Detect which cell encompasses the target text, then output its [X, Y] center coordinate. 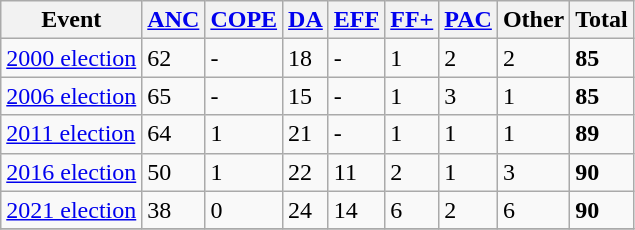
2006 election [72, 96]
Total [602, 20]
Event [72, 20]
2016 election [72, 172]
50 [174, 172]
15 [306, 96]
2011 election [72, 134]
65 [174, 96]
18 [306, 58]
2000 election [72, 58]
24 [306, 210]
11 [356, 172]
62 [174, 58]
38 [174, 210]
14 [356, 210]
0 [244, 210]
2021 election [72, 210]
64 [174, 134]
ANC [174, 20]
Other [533, 20]
PAC [468, 20]
COPE [244, 20]
21 [306, 134]
22 [306, 172]
EFF [356, 20]
FF+ [412, 20]
DA [306, 20]
89 [602, 134]
